Search for the cell housing the specified text and yield its [x, y] center coordinate. 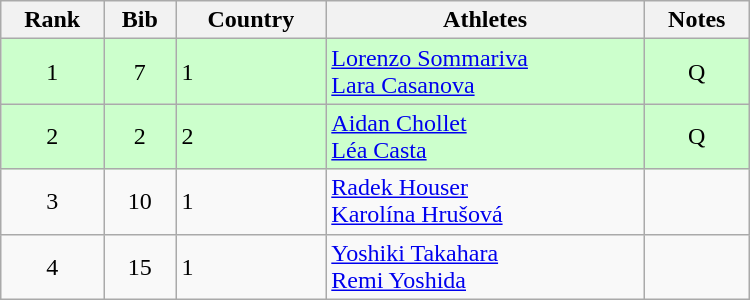
Radek HouserKarolína Hrušová [486, 202]
10 [140, 202]
Country [251, 20]
15 [140, 266]
7 [140, 72]
Notes [696, 20]
Athletes [486, 20]
Yoshiki TakaharaRemi Yoshida [486, 266]
Bib [140, 20]
Aidan CholletLéa Casta [486, 136]
Lorenzo SommarivaLara Casanova [486, 72]
4 [52, 266]
3 [52, 202]
Rank [52, 20]
